For the text-containing cell, return its midpoint in (x, y) coordinate format. 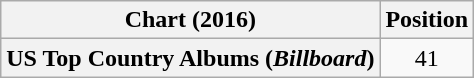
41 (427, 58)
Chart (2016) (190, 20)
US Top Country Albums (Billboard) (190, 58)
Position (427, 20)
